Search for the cell housing the specified text and yield its (X, Y) center coordinate. 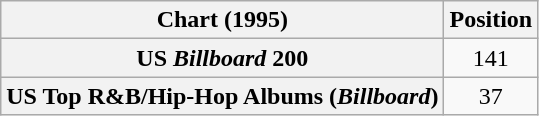
US Top R&B/Hip-Hop Albums (Billboard) (222, 96)
US Billboard 200 (222, 58)
37 (491, 96)
Position (491, 20)
141 (491, 58)
Chart (1995) (222, 20)
